Extract the [x, y] coordinate from the center of the cell holding the provided text.  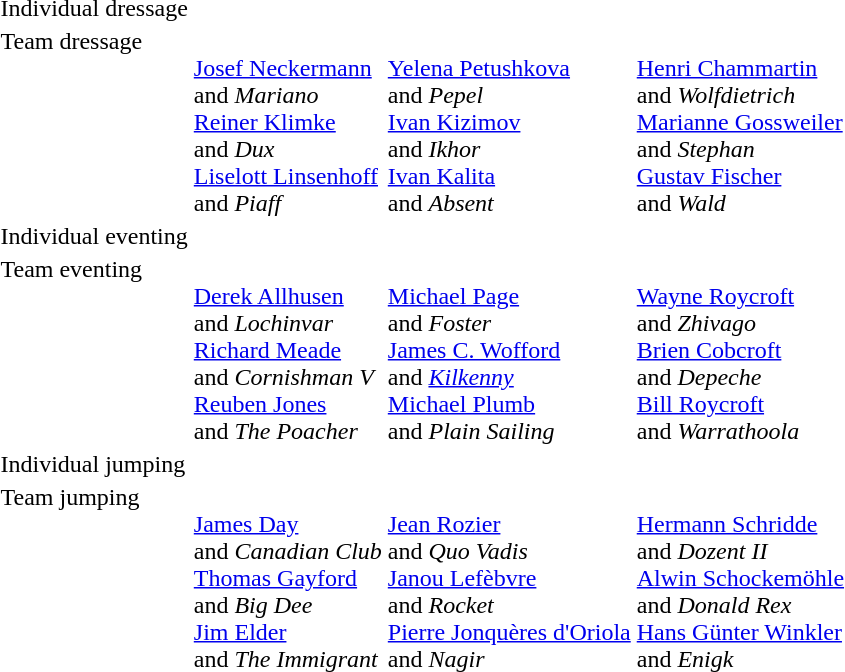
Yelena Petushkova and Pepel Ivan Kizimov and Ikhor Ivan Kalita and Absent [509, 122]
Josef Neckermann and Mariano Reiner Klimke and Dux Liselott Linsenhoff and Piaff [288, 122]
Derek Allhusen and Lochinvar Richard Meade and Cornishman V Reuben Jones and The Poacher [288, 350]
Wayne Roycroft and Zhivago Brien Cobcroft and Depeche Bill Roycroft and Warrathoola [740, 350]
Henri Chammartin and Wolfdietrich Marianne Gossweiler and Stephan Gustav Fischer and Wald [740, 122]
Michael Page and Foster James C. Wofford and Kilkenny Michael Plumb and Plain Sailing [509, 350]
